Extract the [X, Y] coordinate from the center of the cell holding the provided text.  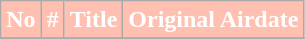
Title [94, 20]
# [52, 20]
Original Airdate [214, 20]
No [21, 20]
